Return the (X, Y) coordinate for the center point of the cell that contains the specified text.  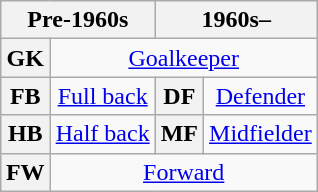
Goalkeeper (184, 58)
FW (25, 172)
Defender (261, 96)
Forward (184, 172)
HB (25, 134)
GK (25, 58)
MF (179, 134)
DF (179, 96)
Full back (102, 96)
Midfielder (261, 134)
FB (25, 96)
Pre-1960s (78, 20)
1960s– (236, 20)
Half back (102, 134)
